Output the [X, Y] coordinate of the center of the cell containing the given text.  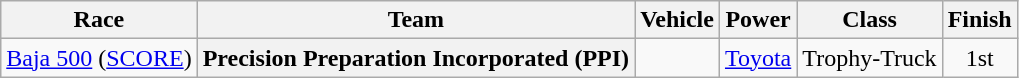
Race [99, 20]
Trophy-Truck [870, 58]
Finish [980, 20]
Toyota [758, 58]
Class [870, 20]
Precision Preparation Incorporated (PPI) [416, 58]
Vehicle [678, 20]
Baja 500 (SCORE) [99, 58]
1st [980, 58]
Team [416, 20]
Power [758, 20]
